Return [X, Y] of the center of cell containing provided text 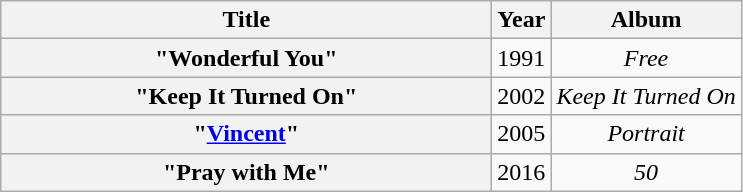
2002 [522, 96]
"Keep It Turned On" [246, 96]
"Pray with Me" [246, 172]
50 [646, 172]
"Wonderful You" [246, 58]
Year [522, 20]
1991 [522, 58]
Free [646, 58]
"Vincent" [246, 134]
Keep It Turned On [646, 96]
2016 [522, 172]
Title [246, 20]
2005 [522, 134]
Portrait [646, 134]
Album [646, 20]
